Scan for the cell matching the given text and deliver its (x, y) coordinate at center. 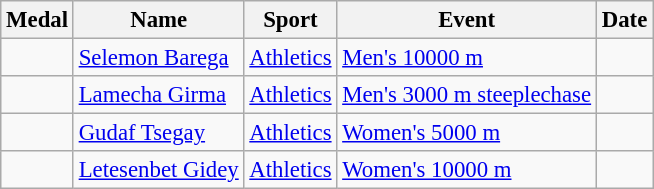
Lamecha Girma (158, 95)
Selemon Barega (158, 58)
Name (158, 20)
Gudaf Tsegay (158, 133)
Medal (38, 20)
Women's 10000 m (467, 170)
Date (624, 20)
Men's 3000 m steeplechase (467, 95)
Event (467, 20)
Women's 5000 m (467, 133)
Letesenbet Gidey (158, 170)
Men's 10000 m (467, 58)
Sport (290, 20)
